Output the [X, Y] coordinate of the center of the cell containing the given text.  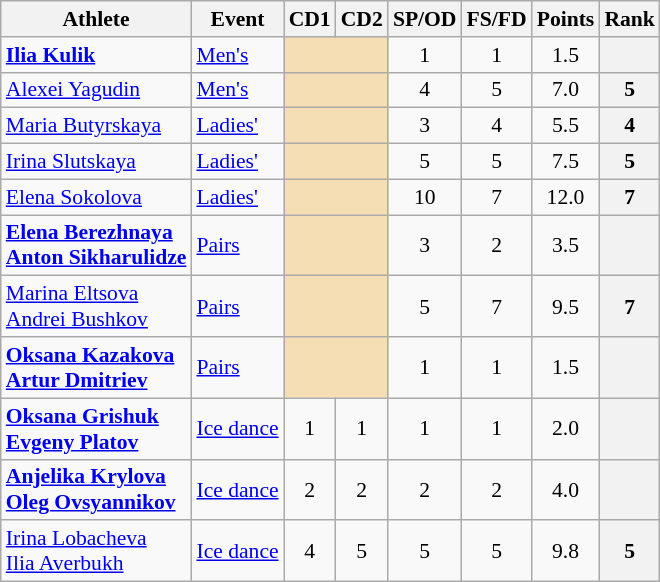
Alexei Yagudin [96, 90]
Rank [630, 19]
5.5 [566, 126]
7.0 [566, 90]
CD2 [362, 19]
Athlete [96, 19]
Points [566, 19]
4.0 [566, 490]
10 [425, 197]
Oksana KazakovaArtur Dmitriev [96, 368]
FS/FD [497, 19]
Elena BerezhnayaAnton Sikharulidze [96, 246]
Ilia Kulik [96, 55]
3.5 [566, 246]
Elena Sokolova [96, 197]
Anjelika KrylovaOleg Ovsyannikov [96, 490]
CD1 [310, 19]
7.5 [566, 162]
9.8 [566, 552]
Marina EltsovaAndrei Bushkov [96, 306]
Irina Slutskaya [96, 162]
SP/OD [425, 19]
Event [237, 19]
Irina LobachevaIlia Averbukh [96, 552]
Oksana GrishukEvgeny Platov [96, 428]
9.5 [566, 306]
2.0 [566, 428]
Maria Butyrskaya [96, 126]
12.0 [566, 197]
